Identify which cell holds the provided text, then report its [X, Y] central coordinate. 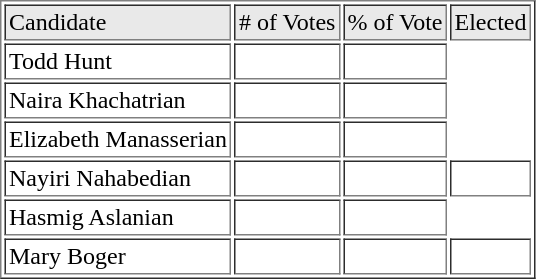
Nayiri Nahabedian [118, 178]
Naira Khachatrian [118, 100]
Todd Hunt [118, 62]
Hasmig Aslanian [118, 218]
Candidate [118, 22]
Elizabeth Manasserian [118, 140]
Mary Boger [118, 256]
# of Votes [286, 22]
% of Vote [395, 22]
Elected [490, 22]
